Determine the (X, Y) coordinate at the center of the cell enclosing the given text.  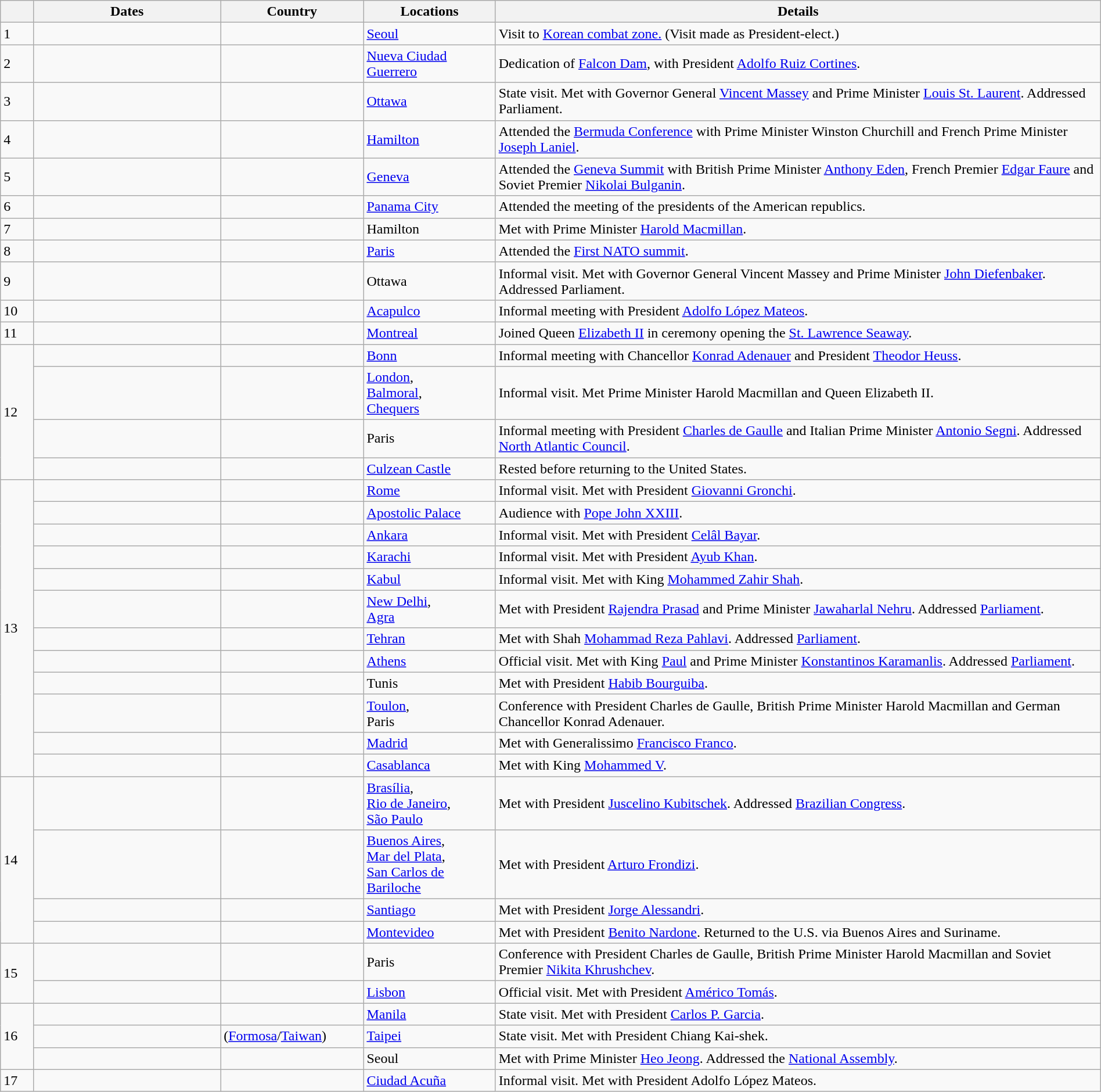
Taipei (430, 1036)
Rested before returning to the United States. (798, 469)
Ankara (430, 535)
Rome (430, 491)
Madrid (430, 743)
Met with President Habib Bourguiba. (798, 683)
Lisbon (430, 992)
Culzean Castle (430, 469)
2 (17, 64)
7 (17, 229)
Met with President Juscelino Kubitschek. Addressed Brazilian Congress. (798, 803)
Met with King Mohammed V. (798, 765)
14 (17, 860)
Athens (430, 661)
3 (17, 101)
New Delhi, Agra (430, 609)
Locations (430, 12)
Casablanca (430, 765)
Acapulco (430, 311)
Toulon,Paris (430, 713)
Met with Generalissimo Francisco Franco. (798, 743)
8 (17, 251)
Dates (127, 12)
Met with President Jorge Alessandri. (798, 910)
10 (17, 311)
Attended the Bermuda Conference with Prime Minister Winston Churchill and French Prime Minister Joseph Laniel. (798, 139)
Attended the First NATO summit. (798, 251)
15 (17, 974)
13 (17, 628)
Geneva (430, 177)
Karachi (430, 557)
Conference with President Charles de Gaulle, British Prime Minister Harold Macmillan and German Chancellor Konrad Adenauer. (798, 713)
4 (17, 139)
Informal visit. Met Prime Minister Harold Macmillan and Queen Elizabeth II. (798, 393)
5 (17, 177)
State visit. Met with President Chiang Kai-shek. (798, 1036)
Joined Queen Elizabeth II in ceremony opening the St. Lawrence Seaway. (798, 333)
Brasília,Rio de Janeiro,São Paulo (430, 803)
Apostolic Palace (430, 513)
Met with Prime Minister Heo Jeong. Addressed the National Assembly. (798, 1058)
6 (17, 207)
Met with President Arturo Frondizi. (798, 864)
Met with President Benito Nardone. Returned to the U.S. via Buenos Aires and Suriname. (798, 932)
Informal visit. Met with President Celâl Bayar. (798, 535)
9 (17, 281)
Informal visit. Met with President Giovanni Gronchi. (798, 491)
Met with Shah Mohammad Reza Pahlavi. Addressed Parliament. (798, 639)
1 (17, 34)
Kabul (430, 579)
Official visit. Met with King Paul and Prime Minister Konstantinos Karamanlis. Addressed Parliament. (798, 661)
Informal visit. Met with King Mohammed Zahir Shah. (798, 579)
State visit. Met with Governor General Vincent Massey and Prime Minister Louis St. Laurent. Addressed Parliament. (798, 101)
12 (17, 411)
Informal visit. Met with Governor General Vincent Massey and Prime Minister John Diefenbaker. Addressed Parliament. (798, 281)
Attended the meeting of the presidents of the American republics. (798, 207)
Informal visit. Met with President Ayub Khan. (798, 557)
Ciudad Acuña (430, 1080)
Informal meeting with President Adolfo López Mateos. (798, 311)
Montreal (430, 333)
Attended the Geneva Summit with British Prime Minister Anthony Eden, French Premier Edgar Faure and Soviet Premier Nikolai Bulganin. (798, 177)
Nueva Ciudad Guerrero (430, 64)
Manila (430, 1014)
Panama City (430, 207)
11 (17, 333)
17 (17, 1080)
Informal visit. Met with President Adolfo López Mateos. (798, 1080)
State visit. Met with President Carlos P. Garcia. (798, 1014)
Official visit. Met with President Américo Tomás. (798, 992)
Bonn (430, 355)
Dedication of Falcon Dam, with President Adolfo Ruiz Cortines. (798, 64)
Tehran (430, 639)
Montevideo (430, 932)
Santiago (430, 910)
Conference with President Charles de Gaulle, British Prime Minister Harold Macmillan and Soviet Premier Nikita Khrushchev. (798, 962)
Buenos Aires,Mar del Plata,San Carlos de Bariloche (430, 864)
Country (292, 12)
Audience with Pope John XXIII. (798, 513)
Informal meeting with Chancellor Konrad Adenauer and President Theodor Heuss. (798, 355)
Visit to Korean combat zone. (Visit made as President-elect.) (798, 34)
Details (798, 12)
Met with President Rajendra Prasad and Prime Minister Jawaharlal Nehru. Addressed Parliament. (798, 609)
Informal meeting with President Charles de Gaulle and Italian Prime Minister Antonio Segni. Addressed North Atlantic Council. (798, 439)
Tunis (430, 683)
Met with Prime Minister Harold Macmillan. (798, 229)
16 (17, 1036)
(Formosa/Taiwan) (292, 1036)
London,Balmoral,Chequers (430, 393)
